Determine the [x, y] coordinate at the center of the cell enclosing the given text.  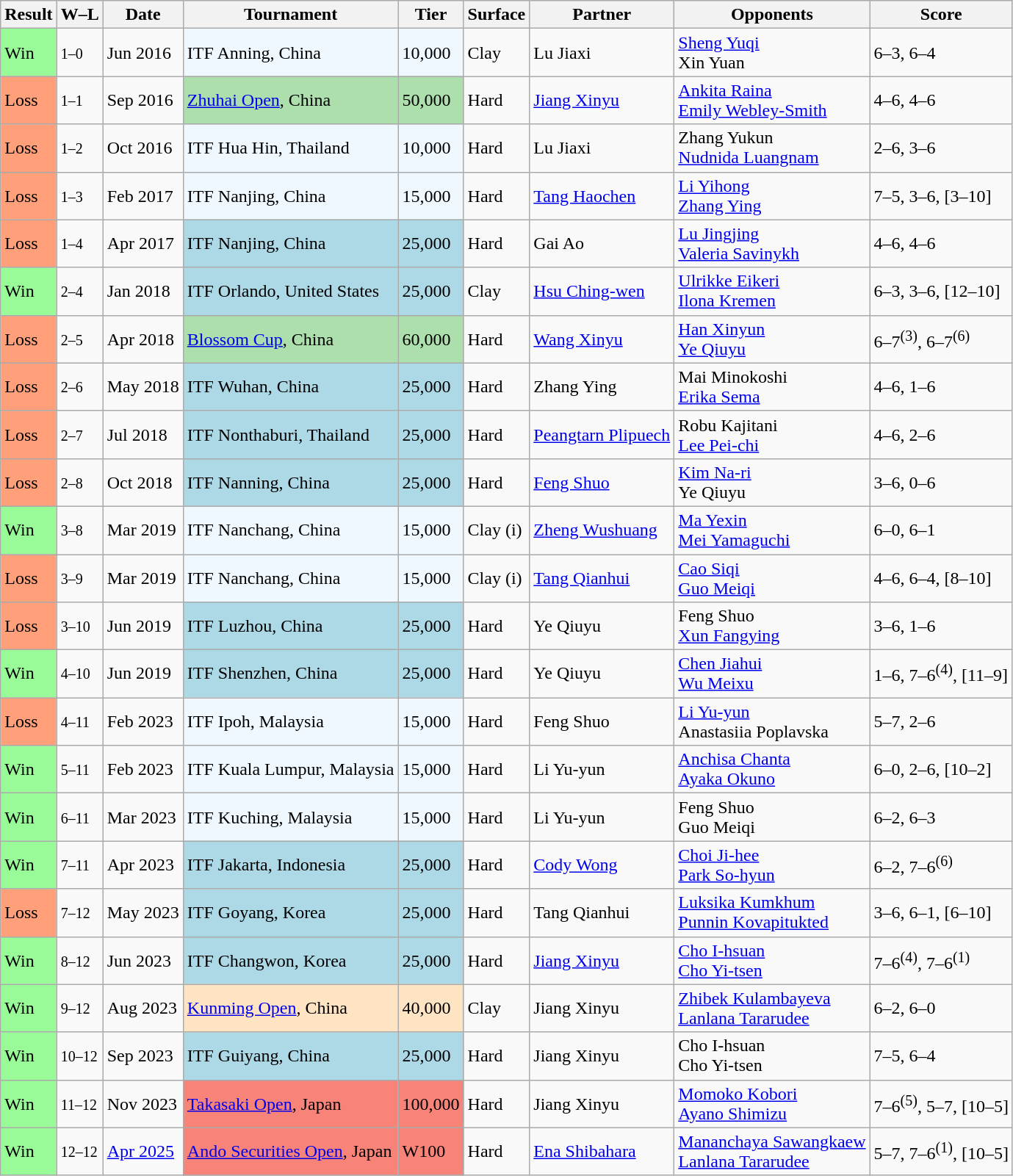
ITF Jakarta, Indonesia [291, 865]
Tournament [291, 15]
Feb 2017 [143, 195]
ITF Goyang, Korea [291, 912]
6–2, 6–0 [941, 1008]
6–0, 6–1 [941, 530]
Anchisa Chanta Ayaka Okuno [772, 770]
ITF Hua Hin, Thailand [291, 148]
Luksika Kumkhum Punnin Kovapitukted [772, 912]
1–0 [79, 53]
Sep 2016 [143, 100]
Zhuhai Open, China [291, 100]
3–8 [79, 530]
7–6(5), 5–7, [10–5] [941, 1103]
Apr 2018 [143, 339]
ITF Kuala Lumpur, Malaysia [291, 770]
Ulrikke Eikeri Ilona Kremen [772, 291]
ITF Anning, China [291, 53]
Ando Securities Open, Japan [291, 1152]
Result [29, 15]
12–12 [79, 1152]
ITF Guiyang, China [291, 1056]
Gai Ao [602, 244]
2–7 [79, 435]
2–6 [79, 386]
2–4 [79, 291]
Partner [602, 15]
Kim Na-ri Ye Qiuyu [772, 482]
ITF Nanning, China [291, 482]
7–5, 6–4 [941, 1056]
Jun 2016 [143, 53]
Tier [430, 15]
W100 [430, 1152]
Choi Ji-hee Park So-hyun [772, 865]
2–8 [79, 482]
Ma Yexin Mei Yamaguchi [772, 530]
Kunming Open, China [291, 1008]
Apr 2017 [143, 244]
Peangtarn Plipuech [602, 435]
3–10 [79, 626]
3–6, 1–6 [941, 626]
Takasaki Open, Japan [291, 1103]
ITF Kuching, Malaysia [291, 817]
40,000 [430, 1008]
3–9 [79, 577]
50,000 [430, 100]
Robu Kajitani Lee Pei-chi [772, 435]
Ankita Raina Emily Webley-Smith [772, 100]
Feng Shuo Xun Fangying [772, 626]
7–6(4), 7–6(1) [941, 961]
ITF Wuhan, China [291, 386]
Ena Shibahara [602, 1152]
Blossom Cup, China [291, 339]
1–4 [79, 244]
4–10 [79, 674]
Hsu Ching-wen [602, 291]
Zhibek Kulambayeva Lanlana Tararudee [772, 1008]
Tang Haochen [602, 195]
5–7, 7–6(1), [10–5] [941, 1152]
11–12 [79, 1103]
Li Yu-yun Anastasiia Poplavska [772, 721]
1–2 [79, 148]
7–11 [79, 865]
10–12 [79, 1056]
Mananchaya Sawangkaew Lanlana Tararudee [772, 1152]
May 2018 [143, 386]
Jan 2018 [143, 291]
Oct 2016 [143, 148]
6–3, 3–6, [12–10] [941, 291]
1–6, 7–6(4), [11–9] [941, 674]
Feng Shuo Guo Meiqi [772, 817]
Han Xinyun Ye Qiuyu [772, 339]
Score [941, 15]
4–6, 6–4, [8–10] [941, 577]
Apr 2023 [143, 865]
4–6, 2–6 [941, 435]
Mar 2023 [143, 817]
ITF Nonthaburi, Thailand [291, 435]
Jul 2018 [143, 435]
9–12 [79, 1008]
Jun 2023 [143, 961]
4–11 [79, 721]
6–2, 7–6(6) [941, 865]
3–6, 0–6 [941, 482]
ITF Ipoh, Malaysia [291, 721]
ITF Changwon, Korea [291, 961]
Li Yihong Zhang Ying [772, 195]
Zhang Yukun Nudnida Luangnam [772, 148]
6–7(3), 6–7(6) [941, 339]
4–6, 1–6 [941, 386]
7–5, 3–6, [3–10] [941, 195]
100,000 [430, 1103]
Wang Xinyu [602, 339]
Zhang Ying [602, 386]
Sep 2023 [143, 1056]
ITF Shenzhen, China [291, 674]
Date [143, 15]
Lu Jingjing Valeria Savinykh [772, 244]
Cao Siqi Guo Meiqi [772, 577]
ITF Orlando, United States [291, 291]
7–12 [79, 912]
May 2023 [143, 912]
Aug 2023 [143, 1008]
6–0, 2–6, [10–2] [941, 770]
60,000 [430, 339]
3–6, 6–1, [6–10] [941, 912]
6–3, 6–4 [941, 53]
2–6, 3–6 [941, 148]
Surface [497, 15]
Sheng Yuqi Xin Yuan [772, 53]
Nov 2023 [143, 1103]
6–2, 6–3 [941, 817]
Apr 2025 [143, 1152]
Mai Minokoshi Erika Sema [772, 386]
ITF Luzhou, China [291, 626]
Zheng Wushuang [602, 530]
2–5 [79, 339]
Oct 2018 [143, 482]
1–1 [79, 100]
5–7, 2–6 [941, 721]
1–3 [79, 195]
Opponents [772, 15]
W–L [79, 15]
6–11 [79, 817]
Cody Wong [602, 865]
Chen Jiahui Wu Meixu [772, 674]
8–12 [79, 961]
Momoko Kobori Ayano Shimizu [772, 1103]
5–11 [79, 770]
